Scan for the cell matching the given text and deliver its (x, y) coordinate at center. 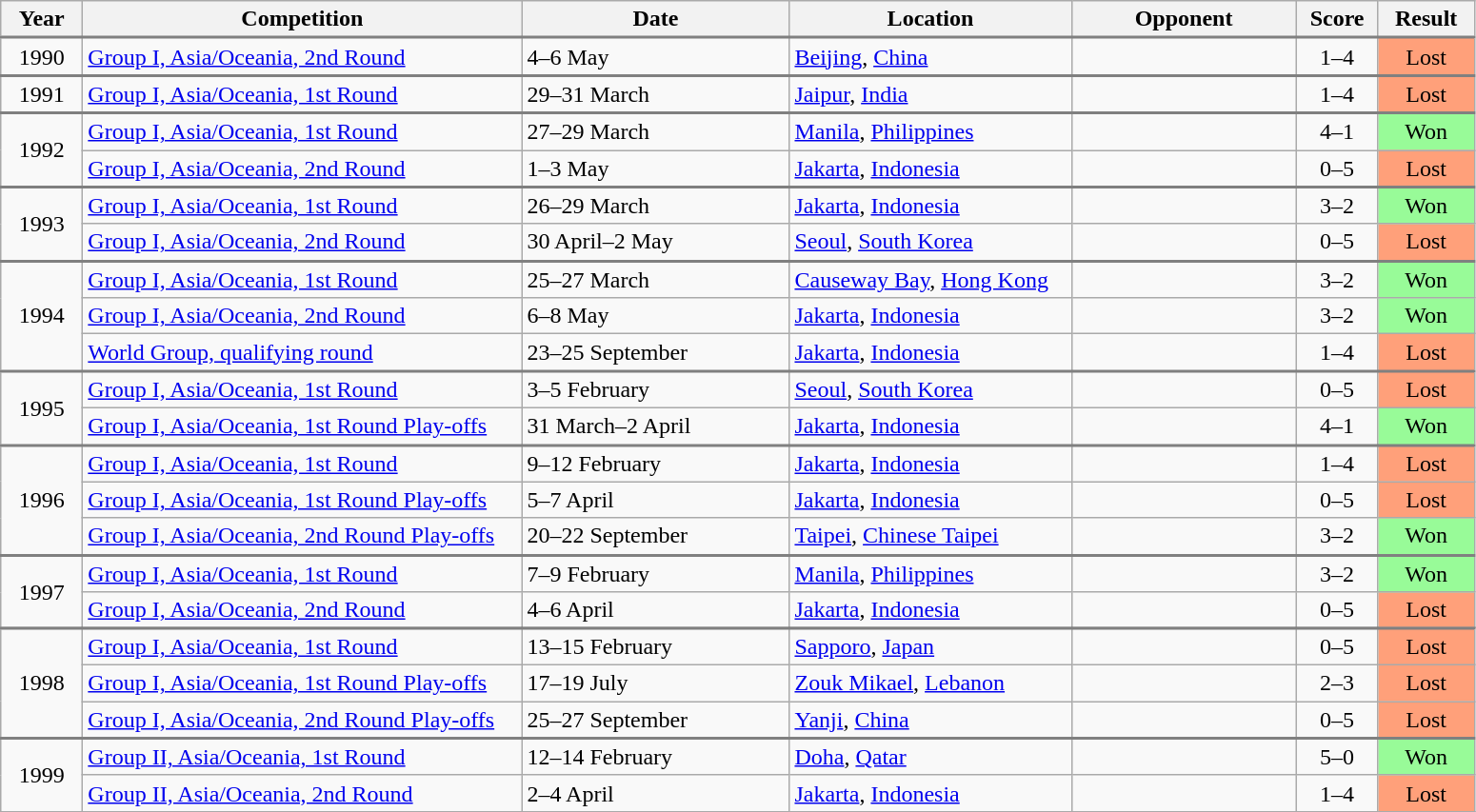
2–4 April (655, 793)
1995 (42, 408)
Group II, Asia/Oceania, 2nd Round (303, 793)
1997 (42, 592)
Zouk Mikael, Lebanon (930, 683)
25–27 March (655, 280)
17–19 July (655, 683)
2–3 (1337, 683)
Yanji, China (930, 720)
20–22 September (655, 537)
1993 (42, 224)
Causeway Bay, Hong Kong (930, 280)
1994 (42, 316)
6–8 May (655, 316)
30 April–2 May (655, 242)
1996 (42, 500)
25–27 September (655, 720)
7–9 February (655, 573)
12–14 February (655, 758)
5–0 (1337, 758)
Taipei, Chinese Taipei (930, 537)
27–29 March (655, 131)
1991 (42, 94)
1998 (42, 683)
Result (1426, 19)
3–5 February (655, 390)
23–25 September (655, 352)
Year (42, 19)
4–6 May (655, 57)
1990 (42, 57)
1999 (42, 775)
31 March–2 April (655, 426)
World Group, qualifying round (303, 352)
9–12 February (655, 463)
5–7 April (655, 500)
Doha, Qatar (930, 758)
Competition (303, 19)
Beijing, China (930, 57)
29–31 March (655, 94)
13–15 February (655, 647)
Jaipur, India (930, 94)
Group II, Asia/Oceania, 1st Round (303, 758)
Opponent (1184, 19)
Sapporo, Japan (930, 647)
4–6 April (655, 610)
1992 (42, 150)
26–29 March (655, 206)
Score (1337, 19)
Date (655, 19)
1–3 May (655, 169)
Location (930, 19)
